Scan for the cell matching the given text and deliver its (X, Y) coordinate at center. 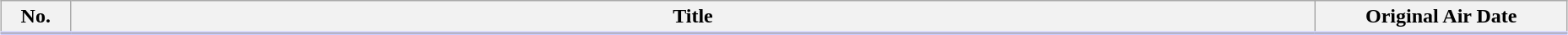
Title (693, 17)
Original Air Date (1441, 17)
No. (35, 17)
